From the cell containing the given text, extract its center point as [x, y] coordinate. 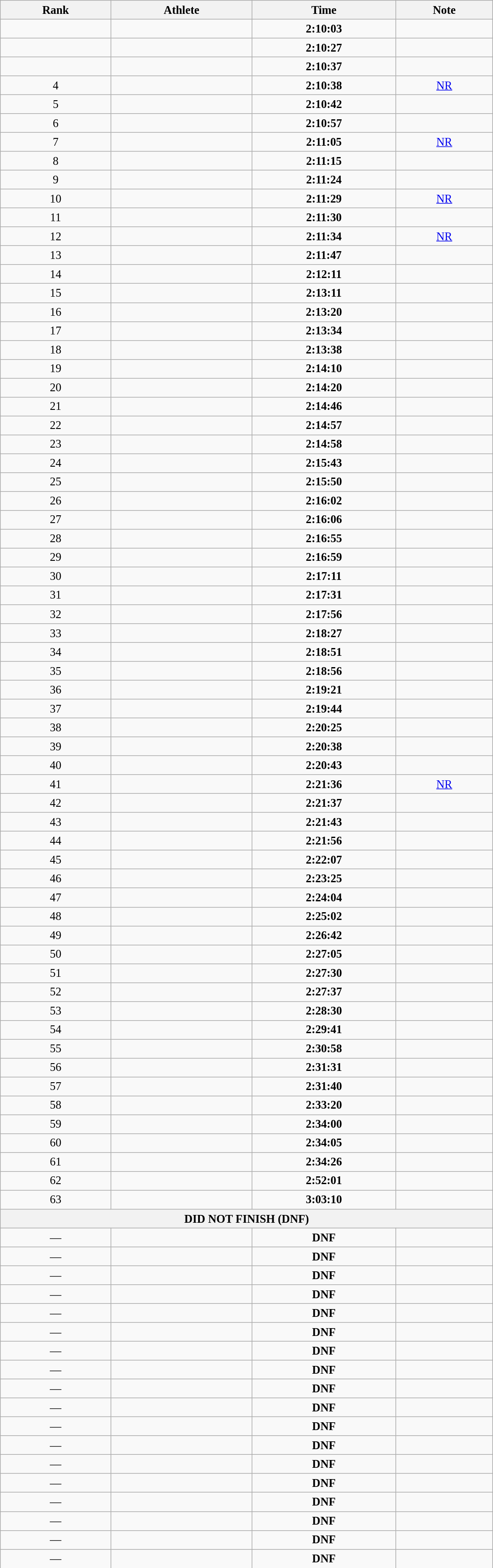
2:13:38 [324, 350]
2:11:34 [324, 236]
2:24:04 [324, 897]
2:11:15 [324, 161]
2:29:41 [324, 1030]
2:11:47 [324, 255]
37 [56, 709]
2:10:38 [324, 85]
2:20:43 [324, 765]
36 [56, 690]
40 [56, 765]
2:10:37 [324, 66]
15 [56, 293]
2:16:02 [324, 501]
2:11:29 [324, 199]
2:52:01 [324, 1181]
2:23:25 [324, 879]
63 [56, 1200]
DID NOT FINISH (DNF) [247, 1218]
50 [56, 954]
2:18:56 [324, 671]
43 [56, 822]
57 [56, 1087]
2:15:50 [324, 482]
2:31:31 [324, 1067]
2:15:43 [324, 463]
2:10:42 [324, 104]
47 [56, 897]
2:27:05 [324, 954]
2:21:43 [324, 822]
2:27:30 [324, 973]
55 [56, 1048]
2:20:25 [324, 727]
31 [56, 595]
2:16:06 [324, 520]
23 [56, 444]
42 [56, 803]
2:19:44 [324, 709]
2:16:55 [324, 539]
2:16:59 [324, 557]
2:10:57 [324, 123]
2:30:58 [324, 1048]
38 [56, 727]
2:11:05 [324, 142]
2:25:02 [324, 917]
59 [56, 1124]
53 [56, 1011]
30 [56, 576]
2:34:05 [324, 1143]
10 [56, 199]
28 [56, 539]
49 [56, 935]
2:11:24 [324, 180]
52 [56, 992]
32 [56, 614]
4 [56, 85]
16 [56, 312]
Time [324, 10]
8 [56, 161]
29 [56, 557]
2:18:27 [324, 633]
34 [56, 652]
2:34:26 [324, 1162]
21 [56, 406]
2:34:00 [324, 1124]
2:14:46 [324, 406]
20 [56, 387]
2:14:58 [324, 444]
35 [56, 671]
5 [56, 104]
2:26:42 [324, 935]
2:14:10 [324, 369]
2:22:07 [324, 860]
39 [56, 746]
44 [56, 841]
60 [56, 1143]
2:27:37 [324, 992]
2:14:57 [324, 425]
56 [56, 1067]
2:28:30 [324, 1011]
14 [56, 274]
2:31:40 [324, 1087]
Note [444, 10]
2:17:31 [324, 595]
2:14:20 [324, 387]
11 [56, 217]
2:17:11 [324, 576]
54 [56, 1030]
25 [56, 482]
61 [56, 1162]
2:21:37 [324, 803]
2:21:56 [324, 841]
41 [56, 784]
2:13:20 [324, 312]
17 [56, 331]
48 [56, 917]
51 [56, 973]
3:03:10 [324, 1200]
62 [56, 1181]
2:10:27 [324, 47]
2:20:38 [324, 746]
19 [56, 369]
18 [56, 350]
58 [56, 1105]
2:18:51 [324, 652]
2:33:20 [324, 1105]
27 [56, 520]
2:13:11 [324, 293]
2:19:21 [324, 690]
2:10:03 [324, 29]
2:13:34 [324, 331]
24 [56, 463]
13 [56, 255]
22 [56, 425]
45 [56, 860]
12 [56, 236]
7 [56, 142]
2:11:30 [324, 217]
Rank [56, 10]
2:12:11 [324, 274]
6 [56, 123]
Athlete [182, 10]
46 [56, 879]
9 [56, 180]
2:21:36 [324, 784]
33 [56, 633]
26 [56, 501]
2:17:56 [324, 614]
